Return the [x, y] coordinate for the center point of the cell that contains the specified text.  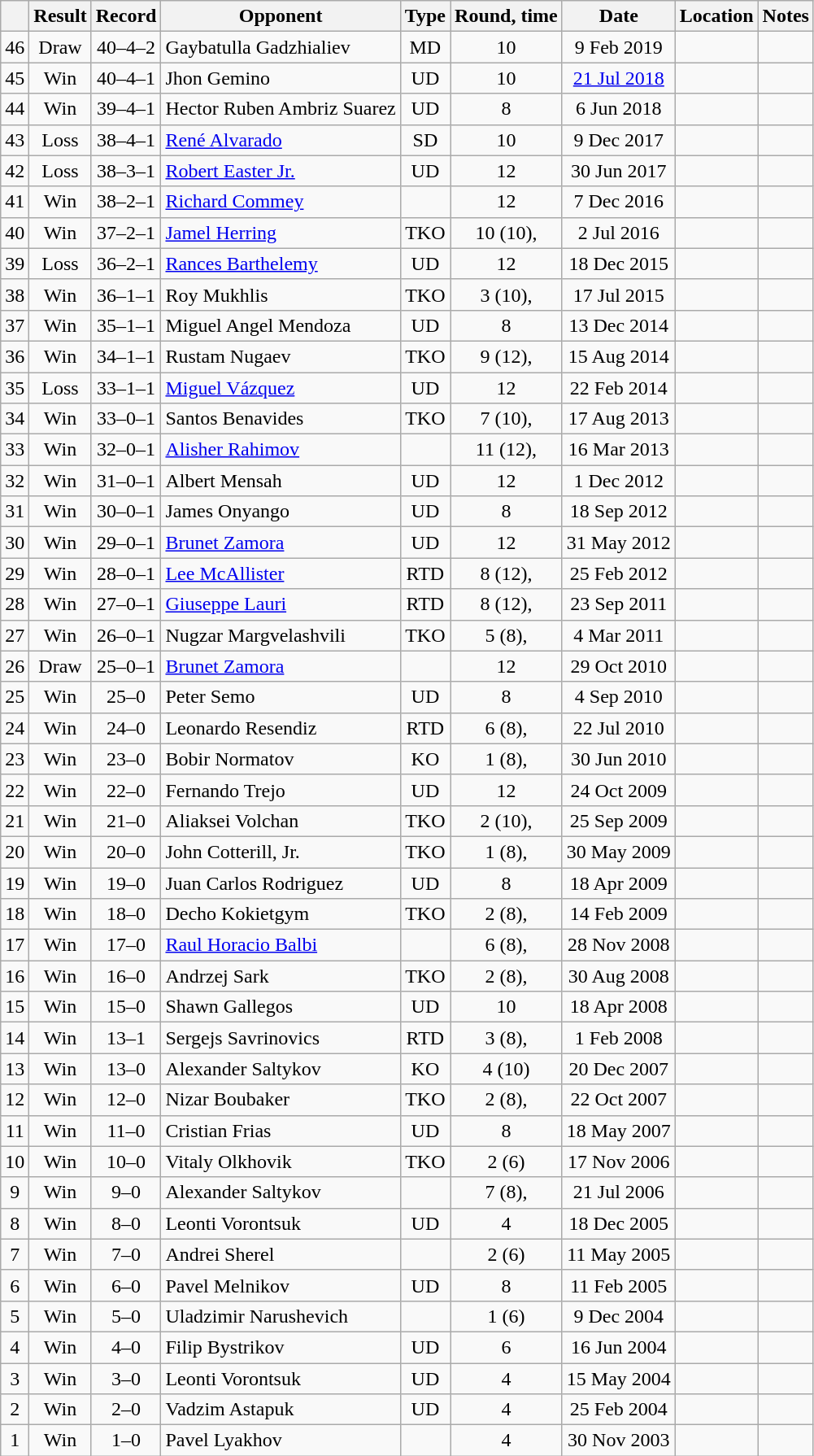
31–0–1 [126, 481]
17 [15, 945]
18 Apr 2009 [618, 883]
11 (12), [507, 450]
31 May 2012 [618, 543]
5 [15, 1316]
9 Feb 2019 [618, 47]
2 (10), [507, 821]
14 [15, 1038]
21 Jul 2018 [618, 78]
9 [15, 1192]
Vitaly Olkhovik [281, 1162]
Raul Horacio Balbi [281, 945]
22–0 [126, 790]
15 May 2004 [618, 1379]
Jamel Herring [281, 233]
11 Feb 2005 [618, 1285]
30 Nov 2003 [618, 1441]
18 Dec 2005 [618, 1223]
33–1–1 [126, 388]
Result [60, 16]
Location [716, 16]
3 (10), [507, 294]
2 [15, 1410]
13–0 [126, 1069]
19 [15, 883]
17 Jul 2015 [618, 294]
7 (8), [507, 1192]
18–0 [126, 914]
23 [15, 759]
5 (8), [507, 635]
30 Aug 2008 [618, 976]
16 [15, 976]
John Cotterill, Jr. [281, 852]
38 [15, 294]
25 Sep 2009 [618, 821]
Shawn Gallegos [281, 1007]
18 May 2007 [618, 1131]
Type [424, 16]
30 May 2009 [618, 852]
18 Apr 2008 [618, 1007]
Leonardo Resendiz [281, 728]
45 [15, 78]
13–1 [126, 1038]
30 [15, 543]
2–0 [126, 1410]
30 Jun 2017 [618, 171]
35–1–1 [126, 325]
42 [15, 171]
24–0 [126, 728]
17–0 [126, 945]
7 Dec 2016 [618, 202]
12–0 [126, 1100]
2 Jul 2016 [618, 233]
SD [424, 140]
Richard Commey [281, 202]
MD [424, 47]
18 Sep 2012 [618, 512]
Round, time [507, 16]
46 [15, 47]
Decho Kokietgym [281, 914]
25 Feb 2004 [618, 1410]
7 [15, 1254]
27 [15, 635]
Peter Semo [281, 697]
32–0–1 [126, 450]
9 Dec 2004 [618, 1316]
44 [15, 109]
Sergejs Savrinovics [281, 1038]
36 [15, 356]
15–0 [126, 1007]
40 [15, 233]
34–1–1 [126, 356]
7–0 [126, 1254]
Rustam Nugaev [281, 356]
Date [618, 16]
29 [15, 573]
11 May 2005 [618, 1254]
James Onyango [281, 512]
Alisher Rahimov [281, 450]
24 [15, 728]
39 [15, 264]
Pavel Lyakhov [281, 1441]
13 [15, 1069]
29–0–1 [126, 543]
25 [15, 697]
38–2–1 [126, 202]
21 [15, 821]
10–0 [126, 1162]
30 Jun 2010 [618, 759]
8–0 [126, 1223]
Hector Ruben Ambriz Suarez [281, 109]
3–0 [126, 1379]
Albert Mensah [281, 481]
9 (12), [507, 356]
43 [15, 140]
38–4–1 [126, 140]
Vadzim Astapuk [281, 1410]
Uladzimir Narushevich [281, 1316]
19–0 [126, 883]
4 (10) [507, 1069]
22 Oct 2007 [618, 1100]
35 [15, 388]
17 Nov 2006 [618, 1162]
24 Oct 2009 [618, 790]
33 [15, 450]
15 Aug 2014 [618, 356]
21–0 [126, 821]
11 [15, 1131]
Fernando Trejo [281, 790]
Gaybatulla Gadzhialiev [281, 47]
39–4–1 [126, 109]
4 Sep 2010 [618, 697]
40–4–1 [126, 78]
25–0 [126, 697]
Rances Barthelemy [281, 264]
25–0–1 [126, 666]
18 Dec 2015 [618, 264]
9–0 [126, 1192]
23–0 [126, 759]
9 Dec 2017 [618, 140]
4–0 [126, 1347]
3 (8), [507, 1038]
23 Sep 2011 [618, 604]
Cristian Frias [281, 1131]
Jhon Gemino [281, 78]
37 [15, 325]
Nizar Boubaker [281, 1100]
21 Jul 2006 [618, 1192]
34 [15, 419]
6 Jun 2018 [618, 109]
33–0–1 [126, 419]
Filip Bystrikov [281, 1347]
Aliaksei Volchan [281, 821]
Roy Mukhlis [281, 294]
Record [126, 16]
Nugzar Margvelashvili [281, 635]
Andrzej Sark [281, 976]
Juan Carlos Rodriguez [281, 883]
28 Nov 2008 [618, 945]
16 Jun 2004 [618, 1347]
20–0 [126, 852]
20 Dec 2007 [618, 1069]
14 Feb 2009 [618, 914]
29 Oct 2010 [618, 666]
26–0–1 [126, 635]
1–0 [126, 1441]
18 [15, 914]
10 (10), [507, 233]
38–3–1 [126, 171]
Santos Benavides [281, 419]
17 Aug 2013 [618, 419]
1 [15, 1441]
16 Mar 2013 [618, 450]
7 (10), [507, 419]
31 [15, 512]
36–1–1 [126, 294]
Miguel Angel Mendoza [281, 325]
Notes [786, 16]
Opponent [281, 16]
36–2–1 [126, 264]
6–0 [126, 1285]
1 Dec 2012 [618, 481]
27–0–1 [126, 604]
Andrei Sherel [281, 1254]
3 [15, 1379]
13 Dec 2014 [618, 325]
Bobir Normatov [281, 759]
Giuseppe Lauri [281, 604]
4 Mar 2011 [618, 635]
37–2–1 [126, 233]
22 [15, 790]
1 (6) [507, 1316]
René Alvarado [281, 140]
Miguel Vázquez [281, 388]
32 [15, 481]
22 Feb 2014 [618, 388]
28 [15, 604]
25 Feb 2012 [618, 573]
Lee McAllister [281, 573]
16–0 [126, 976]
15 [15, 1007]
11–0 [126, 1131]
41 [15, 202]
1 Feb 2008 [618, 1038]
20 [15, 852]
26 [15, 666]
5–0 [126, 1316]
28–0–1 [126, 573]
Robert Easter Jr. [281, 171]
22 Jul 2010 [618, 728]
30–0–1 [126, 512]
40–4–2 [126, 47]
Pavel Melnikov [281, 1285]
